For the text-containing cell, return its midpoint in (X, Y) coordinate format. 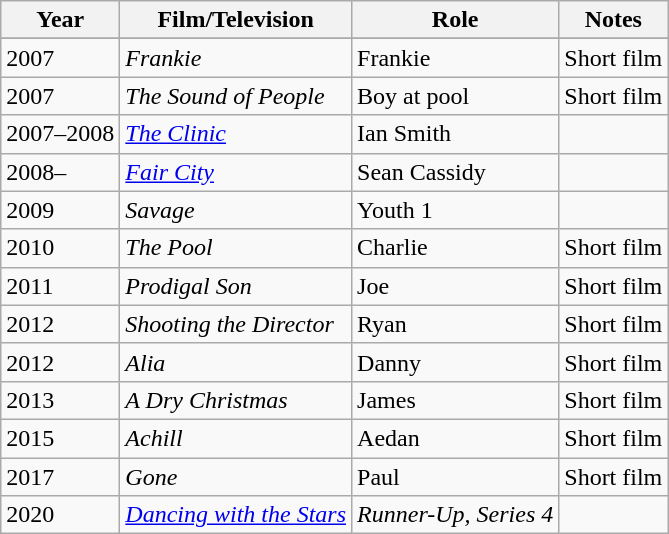
Achill (236, 438)
Shooting the Director (236, 324)
Aedan (456, 438)
James (456, 400)
Prodigal Son (236, 286)
Film/Television (236, 20)
Youth 1 (456, 210)
The Sound of People (236, 96)
Year (60, 20)
2007–2008 (60, 134)
Runner-Up, Series 4 (456, 515)
2010 (60, 248)
2008– (60, 172)
Savage (236, 210)
2020 (60, 515)
2017 (60, 477)
Charlie (456, 248)
Ian Smith (456, 134)
2009 (60, 210)
Sean Cassidy (456, 172)
2011 (60, 286)
The Clinic (236, 134)
The Pool (236, 248)
Paul (456, 477)
2015 (60, 438)
Dancing with the Stars (236, 515)
Notes (614, 20)
2013 (60, 400)
Gone (236, 477)
Danny (456, 362)
Alia (236, 362)
Joe (456, 286)
Ryan (456, 324)
Fair City (236, 172)
A Dry Christmas (236, 400)
Boy at pool (456, 96)
Role (456, 20)
